Determine the (X, Y) coordinate at the center of the cell enclosing the given text.  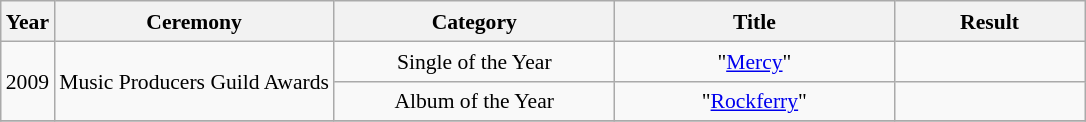
Year (28, 21)
"Mercy" (754, 61)
Ceremony (194, 21)
Result (989, 21)
2009 (28, 81)
Category (474, 21)
Music Producers Guild Awards (194, 81)
Title (754, 21)
Single of the Year (474, 61)
"Rockferry" (754, 101)
Album of the Year (474, 101)
